Pinpoint the cell where the given text exists, returning its (X, Y) midpoint coordinate. 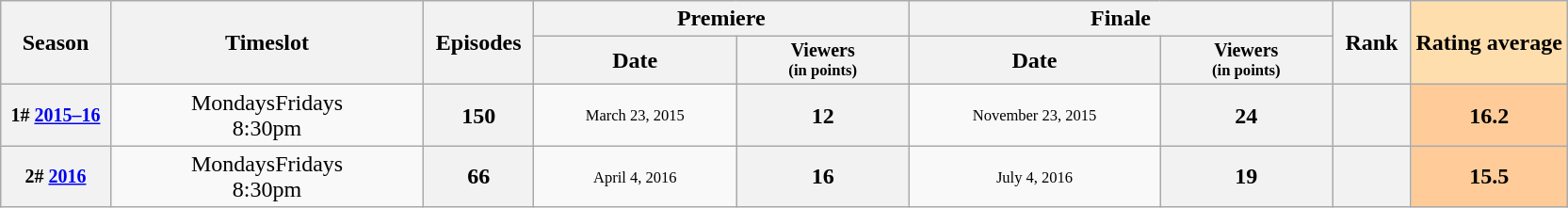
19 (1247, 177)
24 (1247, 115)
1# 2015–16 (56, 115)
16.2 (1489, 115)
Finale (1121, 19)
Rank (1371, 43)
Premiere (721, 19)
Season (56, 43)
April 4, 2016 (635, 177)
Episodes (478, 43)
July 4, 2016 (1034, 177)
March 23, 2015 (635, 115)
12 (823, 115)
15.5 (1489, 177)
Timeslot (267, 43)
150 (478, 115)
Rating average (1489, 43)
November 23, 2015 (1034, 115)
16 (823, 177)
2# 2016 (56, 177)
66 (478, 177)
